Provide the [x, y] coordinate of the cell's center where the given text is located.  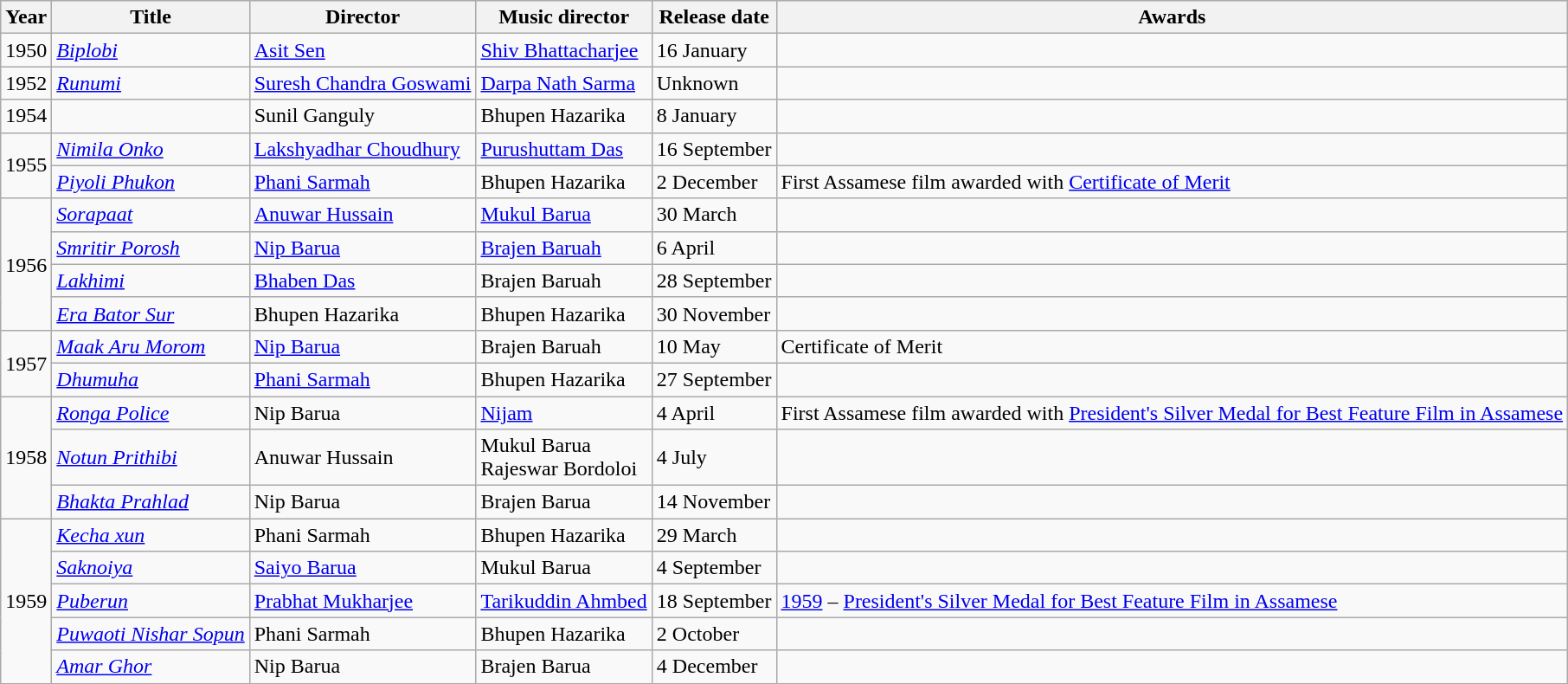
1959 [26, 601]
Nimila Onko [151, 149]
Bhaben Das [363, 281]
Lakshyadhar Choudhury [363, 149]
Tarikuddin Ahmbed [564, 601]
Puberun [151, 601]
Certificate of Merit [1172, 346]
Release date [714, 17]
4 September [714, 568]
1956 [26, 264]
Smritir Porosh [151, 248]
Title [151, 17]
8 January [714, 116]
Notun Prithibi [151, 457]
16 September [714, 149]
30 March [714, 215]
Maak Aru Morom [151, 346]
Amar Ghor [151, 667]
4 April [714, 413]
30 November [714, 313]
First Assamese film awarded with President's Silver Medal for Best Feature Film in Assamese [1172, 413]
Shiv Bhattacharjee [564, 50]
Sorapaat [151, 215]
Year [26, 17]
Suresh Chandra Goswami [363, 83]
18 September [714, 601]
1954 [26, 116]
Purushuttam Das [564, 149]
29 March [714, 535]
Ronga Police [151, 413]
4 July [714, 457]
Dhumuha [151, 379]
Kecha xun [151, 535]
Era Bator Sur [151, 313]
28 September [714, 281]
Saiyo Barua [363, 568]
Asit Sen [363, 50]
Saknoiya [151, 568]
1955 [26, 165]
16 January [714, 50]
Music director [564, 17]
Nijam [564, 413]
2 December [714, 182]
14 November [714, 502]
27 September [714, 379]
Mukul Barua Rajeswar Bordoloi [564, 457]
Prabhat Mukharjee [363, 601]
1957 [26, 363]
Runumi [151, 83]
First Assamese film awarded with Certificate of Merit [1172, 182]
Puwaoti Nishar Sopun [151, 634]
1959 – President's Silver Medal for Best Feature Film in Assamese [1172, 601]
Sunil Ganguly [363, 116]
6 April [714, 248]
Bhakta Prahlad [151, 502]
2 October [714, 634]
Unknown [714, 83]
Awards [1172, 17]
4 December [714, 667]
1952 [26, 83]
Darpa Nath Sarma [564, 83]
1958 [26, 457]
Piyoli Phukon [151, 182]
Director [363, 17]
1950 [26, 50]
10 May [714, 346]
Biplobi [151, 50]
Lakhimi [151, 281]
